Provide the (X, Y) coordinate of the cell's center where the given text is located.  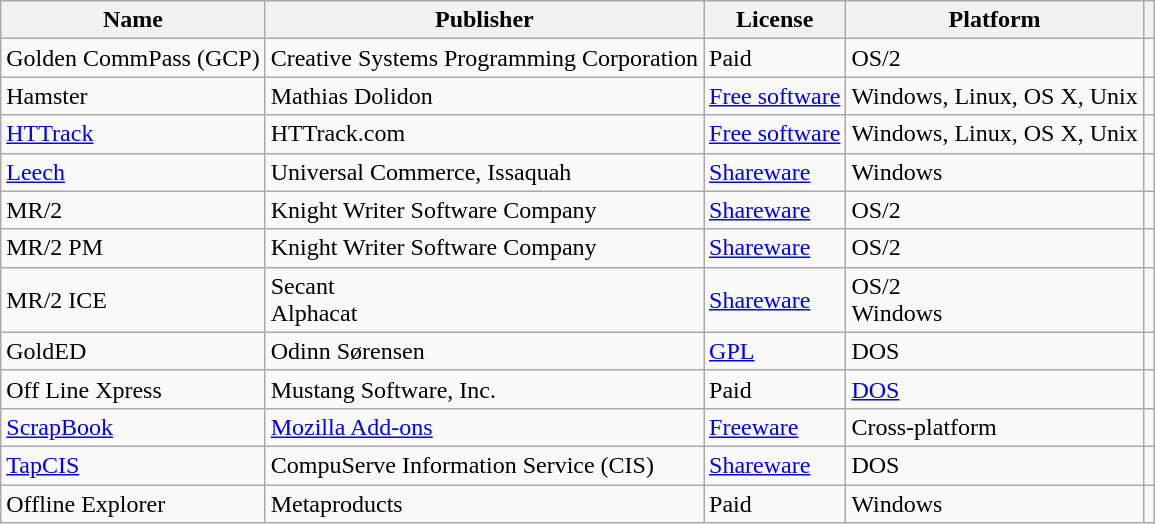
Cross-platform (994, 427)
Universal Commerce, Issaquah (484, 172)
GoldED (133, 351)
TapCIS (133, 465)
Platform (994, 20)
HTTrack.com (484, 134)
Name (133, 20)
Metaproducts (484, 503)
License (775, 20)
HTTrack (133, 134)
MR/2 PM (133, 248)
MR/2 ICE (133, 300)
GPL (775, 351)
Mustang Software, Inc. (484, 389)
SecantAlphacat (484, 300)
OS/2Windows (994, 300)
Off Line Xpress (133, 389)
Creative Systems Programming Corporation (484, 58)
Odinn Sørensen (484, 351)
Freeware (775, 427)
ScrapBook (133, 427)
Mathias Dolidon (484, 96)
MR/2 (133, 210)
Publisher (484, 20)
Hamster (133, 96)
Leech (133, 172)
Mozilla Add-ons (484, 427)
Golden CommPass (GCP) (133, 58)
Offline Explorer (133, 503)
CompuServe Information Service (CIS) (484, 465)
